For the text-containing cell, return its midpoint in (x, y) coordinate format. 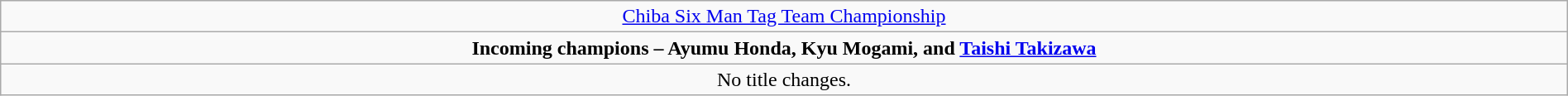
Incoming champions – Ayumu Honda, Kyu Mogami, and Taishi Takizawa (784, 48)
Chiba Six Man Tag Team Championship (784, 17)
No title changes. (784, 79)
